Extract the (x, y) coordinate from the center of the cell holding the provided text.  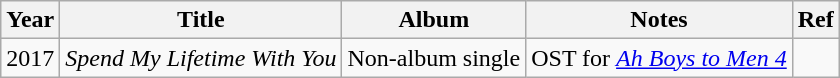
Title (201, 20)
Ref (816, 20)
Year (30, 20)
Notes (660, 20)
2017 (30, 58)
Non-album single (434, 58)
Spend My Lifetime With You (201, 58)
OST for Ah Boys to Men 4 (660, 58)
Album (434, 20)
